Provide the [x, y] coordinate of the cell's center where the given text is located.  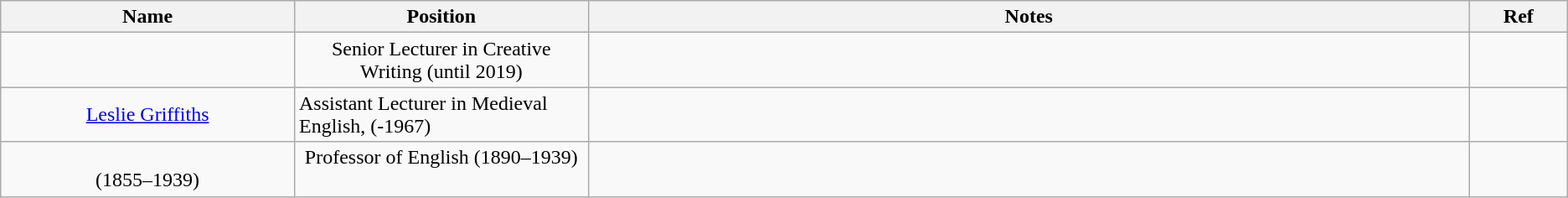
Senior Lecturer in Creative Writing (until 2019) [441, 60]
Assistant Lecturer in Medieval English, (-1967) [441, 114]
Professor of English (1890–1939) [441, 169]
Notes [1029, 17]
Ref [1518, 17]
Name [147, 17]
Position [441, 17]
(1855–1939) [147, 169]
Leslie Griffiths [147, 114]
